Detect which cell encompasses the target text, then output its [X, Y] center coordinate. 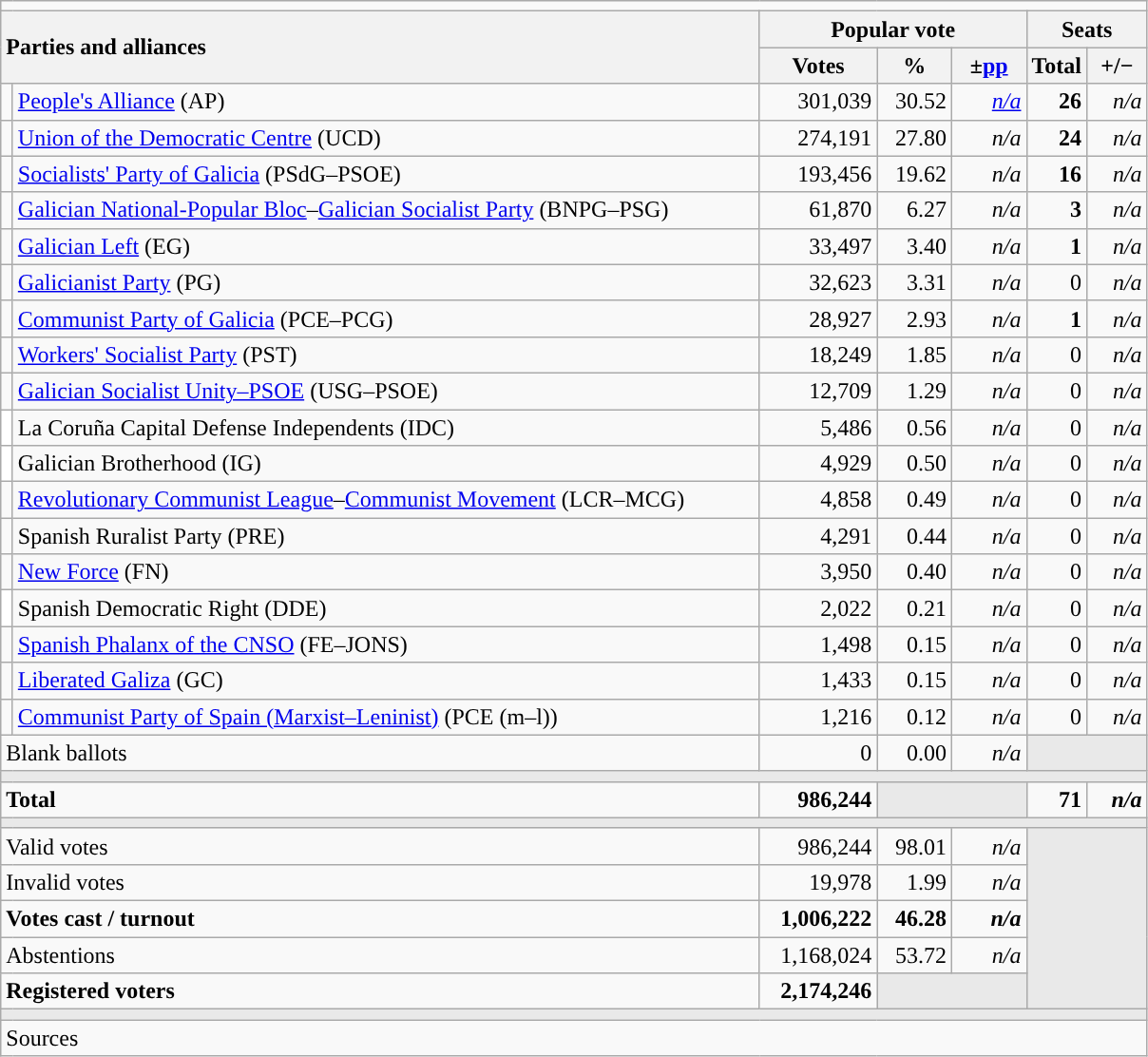
53.72 [914, 955]
Galicianist Party (PG) [386, 282]
Revolutionary Communist League–Communist Movement (LCR–MCG) [386, 500]
Spanish Democratic Right (DDE) [386, 608]
18,249 [818, 355]
1,433 [818, 681]
28,927 [818, 318]
Communist Party of Spain (Marxist–Leninist) (PCE (m–l)) [386, 717]
Registered voters [380, 991]
2.93 [914, 318]
0.44 [914, 536]
2,022 [818, 608]
4,929 [818, 464]
1.29 [914, 391]
Seats [1087, 29]
32,623 [818, 282]
Invalid votes [380, 882]
Galician Left (EG) [386, 246]
193,456 [818, 174]
Workers' Socialist Party (PST) [386, 355]
12,709 [818, 391]
Blank ballots [380, 753]
4,291 [818, 536]
6.27 [914, 210]
4,858 [818, 500]
Votes cast / turnout [380, 918]
71 [1057, 799]
People's Alliance (AP) [386, 102]
2,174,246 [818, 991]
61,870 [818, 210]
Spanish Phalanx of the CNSO (FE–JONS) [386, 644]
19,978 [818, 882]
16 [1057, 174]
Galician Socialist Unity–PSOE (USG–PSOE) [386, 391]
0.49 [914, 500]
1,168,024 [818, 955]
±pp [988, 66]
Socialists' Party of Galicia (PSdG–PSOE) [386, 174]
% [914, 66]
5,486 [818, 427]
Parties and alliances [380, 48]
19.62 [914, 174]
24 [1057, 138]
+/− [1118, 66]
3,950 [818, 572]
0.40 [914, 572]
301,039 [818, 102]
0.56 [914, 427]
26 [1057, 102]
27.80 [914, 138]
Liberated Galiza (GC) [386, 681]
1.85 [914, 355]
Votes [818, 66]
Spanish Ruralist Party (PRE) [386, 536]
Sources [574, 1038]
1,216 [818, 717]
3.40 [914, 246]
Galician National-Popular Bloc–Galician Socialist Party (BNPG–PSG) [386, 210]
Communist Party of Galicia (PCE–PCG) [386, 318]
3.31 [914, 282]
0.00 [914, 753]
Union of the Democratic Centre (UCD) [386, 138]
274,191 [818, 138]
1,498 [818, 644]
La Coruña Capital Defense Independents (IDC) [386, 427]
Popular vote [893, 29]
0.50 [914, 464]
Valid votes [380, 846]
46.28 [914, 918]
Abstentions [380, 955]
New Force (FN) [386, 572]
0.21 [914, 608]
33,497 [818, 246]
Galician Brotherhood (IG) [386, 464]
98.01 [914, 846]
3 [1057, 210]
0.12 [914, 717]
30.52 [914, 102]
1.99 [914, 882]
1,006,222 [818, 918]
